Determine the [X, Y] coordinate at the center of the cell enclosing the given text.  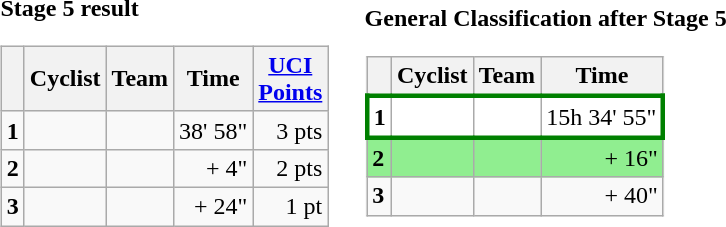
+ 40" [602, 196]
38' 58" [214, 130]
15h 34' 55" [602, 116]
+ 24" [214, 206]
+ 16" [602, 157]
+ 4" [214, 168]
UCIPoints [290, 78]
2 pts [290, 168]
1 pt [290, 206]
3 pts [290, 130]
